Search for the cell housing the specified text and yield its (x, y) center coordinate. 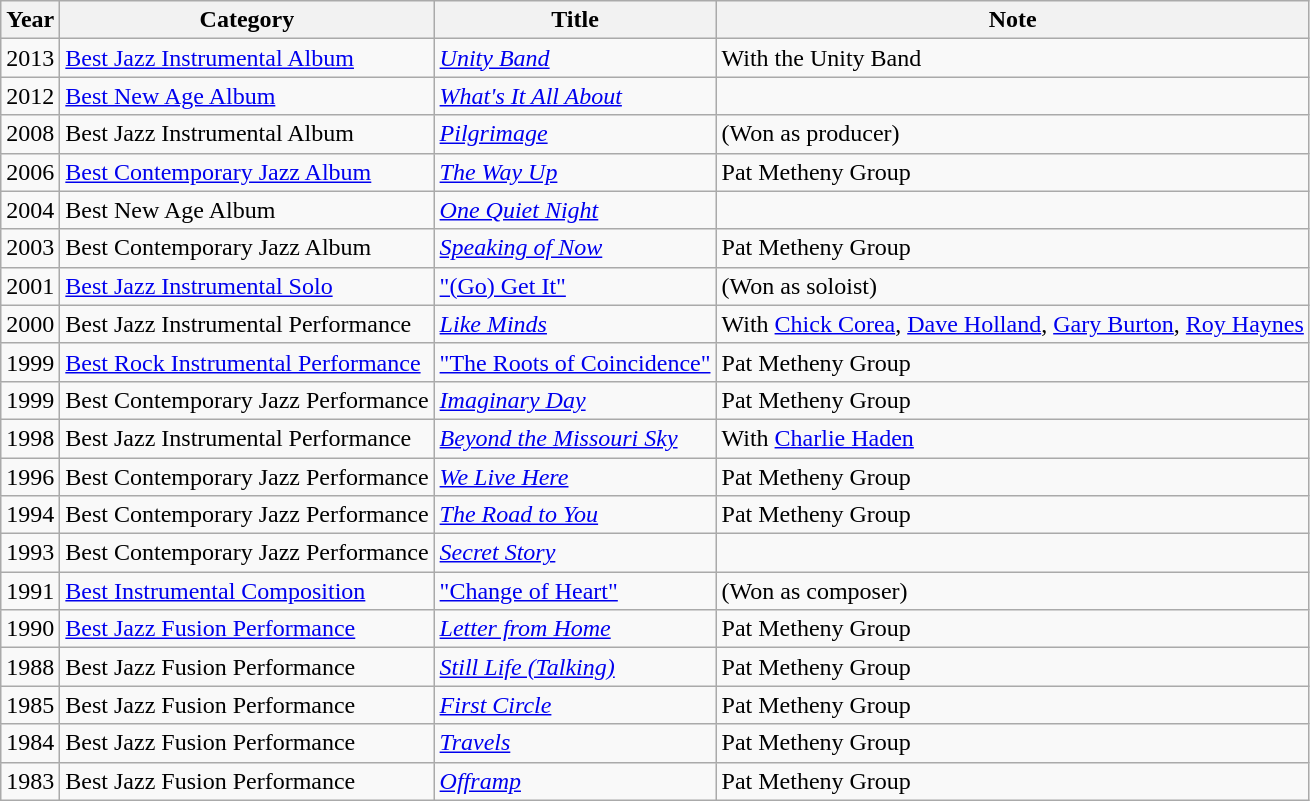
Offramp (575, 781)
1996 (30, 477)
The Road to You (575, 515)
Secret Story (575, 553)
Imaginary Day (575, 400)
2001 (30, 286)
Still Life (Talking) (575, 667)
One Quiet Night (575, 210)
"(Go) Get It" (575, 286)
Category (247, 20)
Best Rock Instrumental Performance (247, 362)
(Won as composer) (1012, 591)
2008 (30, 134)
2013 (30, 58)
With Chick Corea, Dave Holland, Gary Burton, Roy Haynes (1012, 324)
1990 (30, 629)
1994 (30, 515)
(Won as soloist) (1012, 286)
1988 (30, 667)
1991 (30, 591)
2012 (30, 96)
The Way Up (575, 172)
Title (575, 20)
1983 (30, 781)
First Circle (575, 705)
2004 (30, 210)
2000 (30, 324)
Best Instrumental Composition (247, 591)
We Live Here (575, 477)
Like Minds (575, 324)
Note (1012, 20)
With Charlie Haden (1012, 438)
With the Unity Band (1012, 58)
Pilgrimage (575, 134)
Speaking of Now (575, 248)
1985 (30, 705)
2006 (30, 172)
Unity Band (575, 58)
Year (30, 20)
"The Roots of Coincidence" (575, 362)
Beyond the Missouri Sky (575, 438)
1993 (30, 553)
Letter from Home (575, 629)
Best Jazz Instrumental Solo (247, 286)
Travels (575, 743)
(Won as producer) (1012, 134)
1984 (30, 743)
"Change of Heart" (575, 591)
What's It All About (575, 96)
2003 (30, 248)
1998 (30, 438)
